Capture the cell that displays the provided text and extract its (x, y) central coordinate. 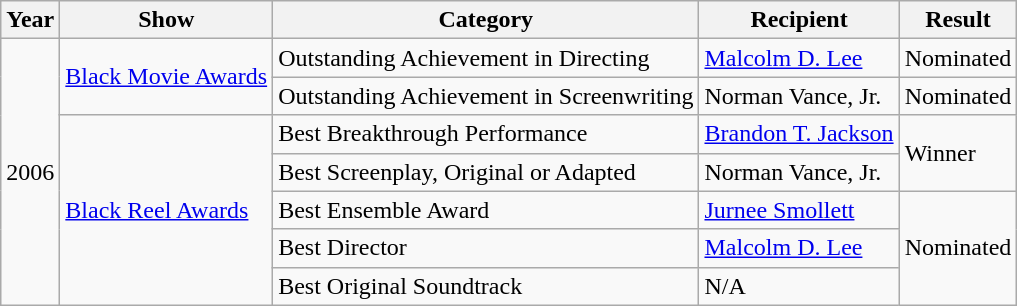
Outstanding Achievement in Directing (486, 58)
Best Breakthrough Performance (486, 134)
2006 (30, 172)
Result (958, 20)
Category (486, 20)
Show (166, 20)
Winner (958, 153)
Year (30, 20)
Best Screenplay, Original or Adapted (486, 172)
Black Movie Awards (166, 77)
Outstanding Achievement in Screenwriting (486, 96)
Brandon T. Jackson (799, 134)
N/A (799, 286)
Recipient (799, 20)
Best Original Soundtrack (486, 286)
Jurnee Smollett (799, 210)
Black Reel Awards (166, 210)
Best Ensemble Award (486, 210)
Best Director (486, 248)
